Identify which cell holds the provided text, then report its [x, y] central coordinate. 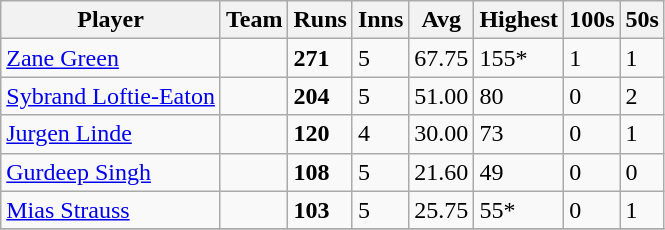
67.75 [442, 58]
73 [519, 134]
Highest [519, 20]
25.75 [442, 210]
55* [519, 210]
103 [320, 210]
51.00 [442, 96]
Jurgen Linde [111, 134]
50s [642, 20]
49 [519, 172]
271 [320, 58]
204 [320, 96]
Mias Strauss [111, 210]
4 [380, 134]
100s [592, 20]
108 [320, 172]
Sybrand Loftie-Eaton [111, 96]
30.00 [442, 134]
Runs [320, 20]
Team [254, 20]
21.60 [442, 172]
155* [519, 58]
2 [642, 96]
Gurdeep Singh [111, 172]
80 [519, 96]
Inns [380, 20]
120 [320, 134]
Avg [442, 20]
Zane Green [111, 58]
Player [111, 20]
